Extract the [X, Y] coordinate from the center of the cell holding the provided text.  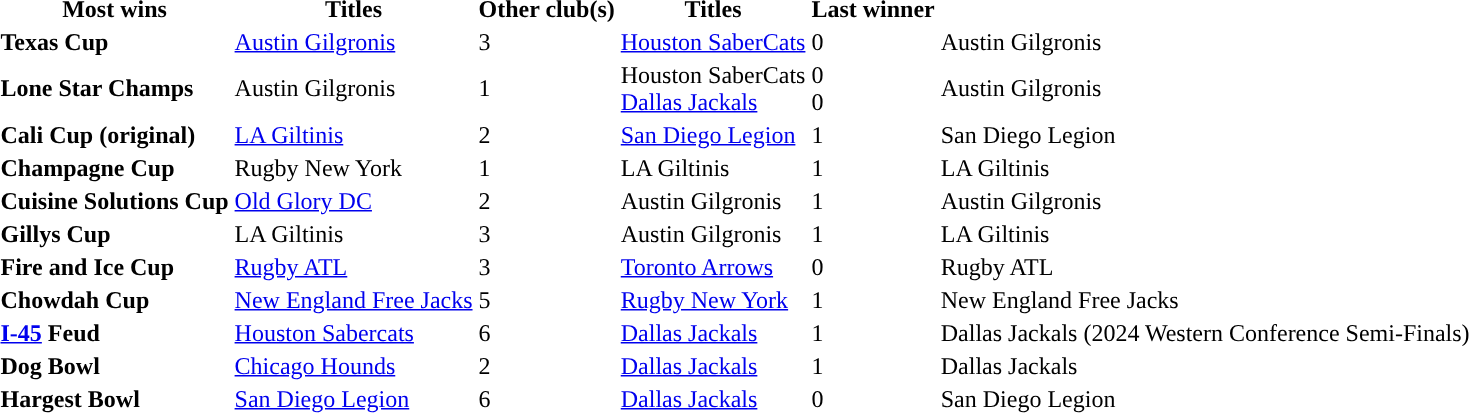
00 [873, 88]
6 [546, 333]
5 [546, 300]
New England Free Jacks [354, 300]
Houston SaberCats Dallas Jackals [713, 88]
Toronto Arrows [713, 267]
Houston Sabercats [354, 333]
Rugby ATL [354, 267]
Old Glory DC [354, 201]
San Diego Legion [713, 135]
Chicago Hounds [354, 366]
Houston SaberCats [713, 42]
